Identify which cell holds the provided text, then report its [X, Y] central coordinate. 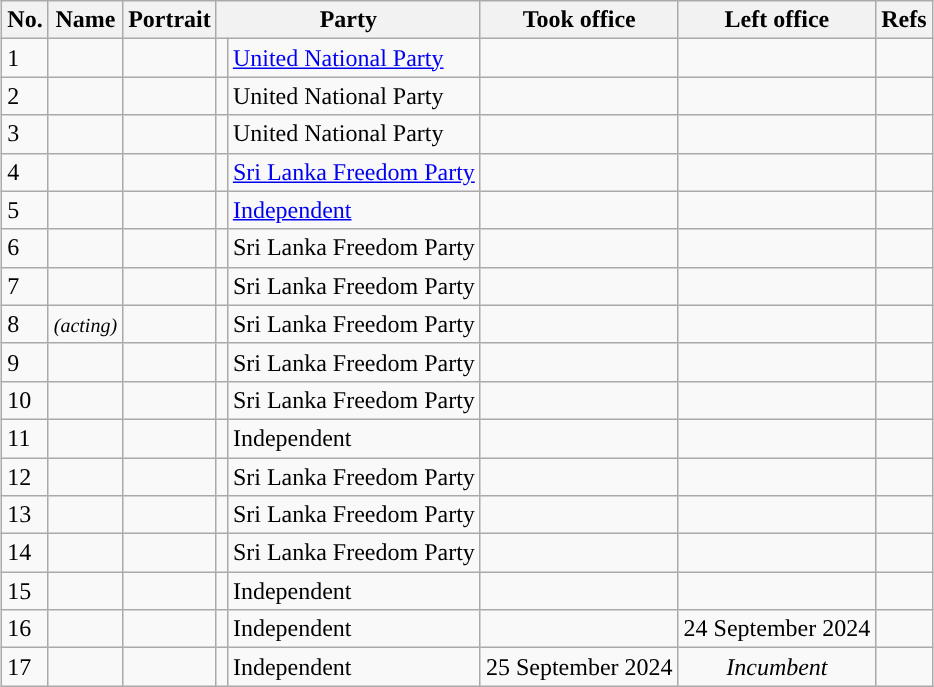
6 [25, 248]
17 [25, 667]
10 [25, 400]
Name [85, 20]
9 [25, 362]
14 [25, 553]
3 [25, 134]
25 September 2024 [579, 667]
5 [25, 210]
Party [348, 20]
4 [25, 172]
11 [25, 438]
2 [25, 96]
24 September 2024 [777, 629]
12 [25, 477]
Left office [777, 20]
15 [25, 591]
13 [25, 515]
Incumbent [777, 667]
(acting) [85, 324]
Took office [579, 20]
7 [25, 286]
8 [25, 324]
1 [25, 58]
No. [25, 20]
Portrait [170, 20]
Refs [904, 20]
16 [25, 629]
